Pinpoint the cell where the given text exists, returning its [x, y] midpoint coordinate. 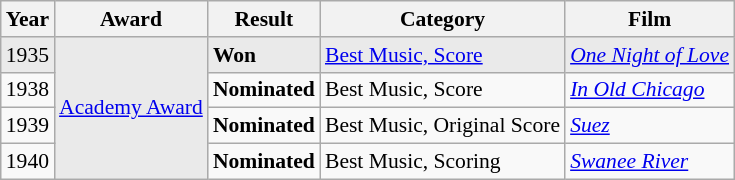
In Old Chicago [650, 90]
Best Music, Scoring [442, 162]
Award [131, 19]
One Night of Love [650, 55]
1940 [28, 162]
1938 [28, 90]
Year [28, 19]
1935 [28, 55]
Result [264, 19]
Swanee River [650, 162]
Academy Award [131, 108]
Suez [650, 126]
Best Music, Original Score [442, 126]
Category [442, 19]
Film [650, 19]
Won [264, 55]
1939 [28, 126]
